Find where the given text appears and provide that cell's center as [X, Y] coordinate. 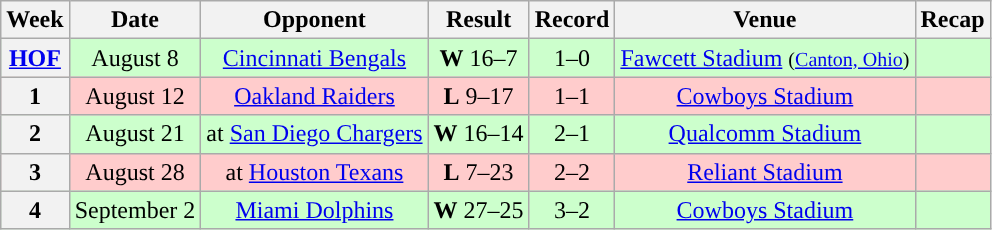
August 28 [135, 172]
at Houston Texans [314, 172]
1 [35, 96]
Recap [952, 20]
2–2 [572, 172]
1–0 [572, 58]
L 7–23 [478, 172]
W 27–25 [478, 210]
August 21 [135, 134]
W 16–14 [478, 134]
2–1 [572, 134]
Date [135, 20]
Record [572, 20]
Week [35, 20]
Oakland Raiders [314, 96]
1–1 [572, 96]
W 16–7 [478, 58]
HOF [35, 58]
September 2 [135, 210]
L 9–17 [478, 96]
Opponent [314, 20]
3 [35, 172]
Miami Dolphins [314, 210]
Reliant Stadium [765, 172]
2 [35, 134]
Qualcomm Stadium [765, 134]
Fawcett Stadium (Canton, Ohio) [765, 58]
Venue [765, 20]
Cincinnati Bengals [314, 58]
August 12 [135, 96]
at San Diego Chargers [314, 134]
Result [478, 20]
August 8 [135, 58]
3–2 [572, 210]
4 [35, 210]
